Scan for the cell matching the given text and deliver its (x, y) coordinate at center. 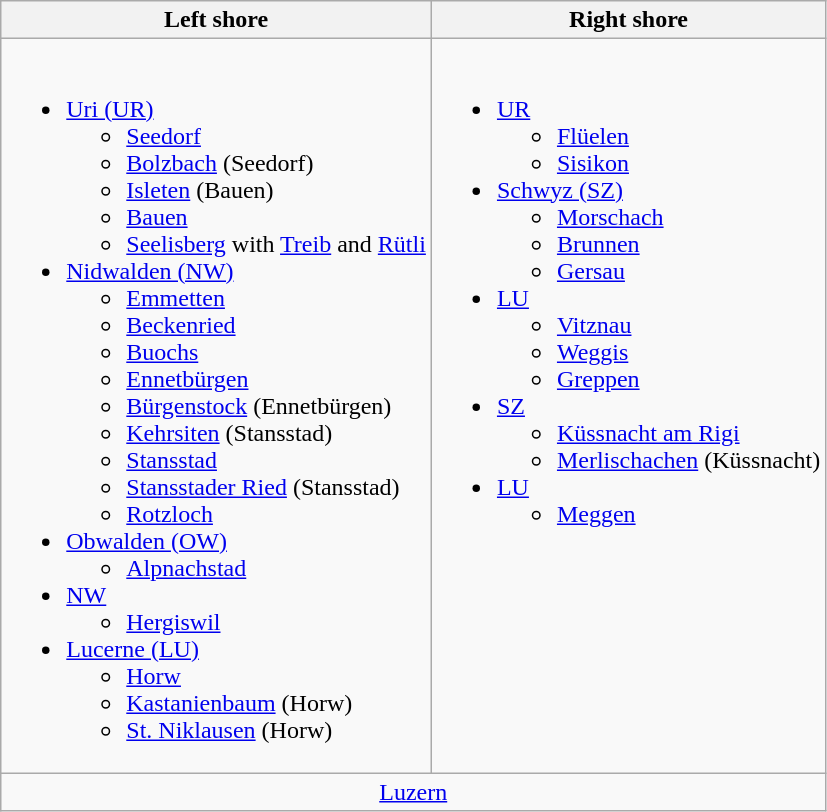
Right shore (628, 20)
Left shore (216, 20)
URFlüelenSisikonSchwyz (SZ)MorschachBrunnenGersauLUVitznauWeggisGreppenSZKüssnacht am RigiMerlischachen (Küssnacht)LUMeggen (628, 406)
Luzern (414, 792)
